From the cell containing the given text, extract its center point as (x, y) coordinate. 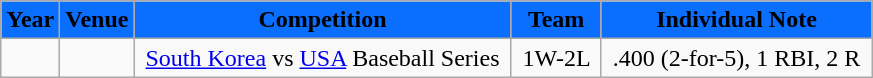
1W-2L (556, 58)
Year (30, 20)
.400 (2-for-5), 1 RBI, 2 R (736, 58)
Individual Note (736, 20)
Team (556, 20)
Competition (322, 20)
Venue (97, 20)
South Korea vs USA Baseball Series (322, 58)
